Provide the [x, y] coordinate of the cell's center where the given text is located.  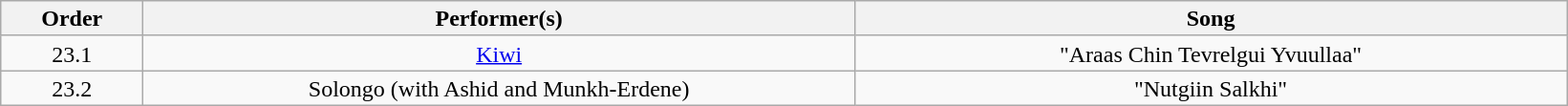
23.1 [73, 53]
Solongo (with Ashid and Munkh-Erdene) [499, 88]
"Nutgiin Salkhi" [1212, 88]
"Araas Chin Tevrelgui Yvuullaa" [1212, 53]
23.2 [73, 88]
Kiwi [499, 53]
Song [1212, 19]
Performer(s) [499, 19]
Order [73, 19]
